Locate the cell with the specified text and output its (x, y) center coordinate. 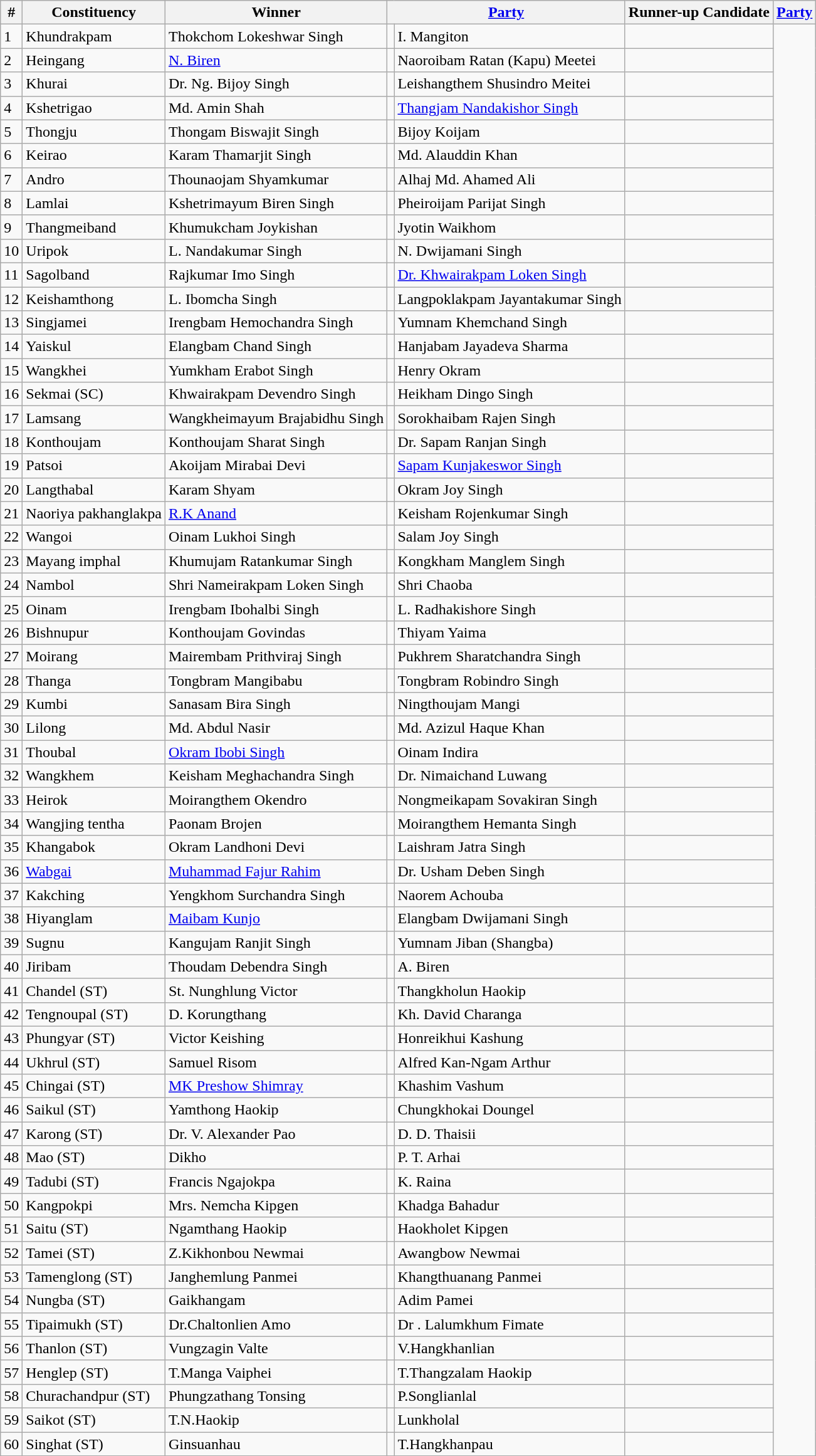
Md. Azizul Haque Khan (510, 728)
40 (11, 966)
Dr. Nimaichand Luwang (510, 776)
25 (11, 609)
49 (11, 1181)
Maibam Kunjo (276, 919)
Yaiskul (94, 347)
24 (11, 585)
Thoubal (94, 752)
52 (11, 1253)
55 (11, 1324)
Sanasam Bira Singh (276, 704)
V.Hangkhanlian (510, 1348)
Heirok (94, 800)
Thanlon (ST) (94, 1348)
43 (11, 1038)
Dr. Khwairakpam Loken Singh (510, 275)
Kangujam Ranjit Singh (276, 943)
21 (11, 513)
Ningthoujam Mangi (510, 704)
Khundrakpam (94, 36)
33 (11, 800)
Karam Thamarjit Singh (276, 155)
P.Songlianlal (510, 1396)
Dikho (276, 1158)
Mairembam Prithviraj Singh (276, 656)
Keishamthong (94, 299)
Muhammad Fajur Rahim (276, 871)
Chingai (ST) (94, 1086)
T.Hangkhanpau (510, 1443)
Wangoi (94, 537)
Khumukcham Joykishan (276, 227)
27 (11, 656)
Nongmeikapam Sovakiran Singh (510, 800)
Lunkholal (510, 1420)
59 (11, 1420)
45 (11, 1086)
28 (11, 680)
Churachandpur (ST) (94, 1396)
Akoijam Mirabai Devi (276, 466)
Hanjabam Jayadeva Sharma (510, 347)
Jiribam (94, 966)
Dr. Ng. Bijoy Singh (276, 84)
Keirao (94, 155)
Sapam Kunjakeswor Singh (510, 466)
4 (11, 108)
53 (11, 1277)
Shri Nameirakpam Loken Singh (276, 585)
Victor Keishing (276, 1038)
A. Biren (510, 966)
Thangjam Nandakishor Singh (510, 108)
Hiyanglam (94, 919)
Md. Abdul Nasir (276, 728)
Khangabok (94, 847)
Ukhrul (ST) (94, 1062)
Rajkumar Imo Singh (276, 275)
Uripok (94, 251)
Pukhrem Sharatchandra Singh (510, 656)
Lilong (94, 728)
MK Preshow Shimray (276, 1086)
58 (11, 1396)
Patsoi (94, 466)
Chungkhokai Doungel (510, 1110)
Khwairakpam Devendro Singh (276, 394)
St. Nunghlung Victor (276, 990)
Keisham Meghachandra Singh (276, 776)
I. Mangiton (510, 36)
Z.Kikhonbou Newmai (276, 1253)
7 (11, 179)
Tengnoupal (ST) (94, 1014)
Sagolband (94, 275)
Shri Chaoba (510, 585)
Moirangthem Hemanta Singh (510, 824)
51 (11, 1229)
54 (11, 1301)
5 (11, 132)
47 (11, 1134)
Vungzagin Valte (276, 1348)
8 (11, 203)
Awangbow Newmai (510, 1253)
Heikham Dingo Singh (510, 394)
Kshetrigao (94, 108)
P. T. Arhai (510, 1158)
23 (11, 561)
Tadubi (ST) (94, 1181)
19 (11, 466)
L. Ibomcha Singh (276, 299)
Kongkham Manglem Singh (510, 561)
Lamlai (94, 203)
Kumbi (94, 704)
Dr. Sapam Ranjan Singh (510, 442)
Naorem Achouba (510, 895)
Wangkhem (94, 776)
Samuel Risom (276, 1062)
42 (11, 1014)
T.N.Haokip (276, 1420)
Dr.Chaltonlien Amo (276, 1324)
Gaikhangam (276, 1301)
36 (11, 871)
Sorokhaibam Rajen Singh (510, 418)
Nambol (94, 585)
L. Radhakishore Singh (510, 609)
Pheiroijam Parijat Singh (510, 203)
Laishram Jatra Singh (510, 847)
Konthoujam Govindas (276, 632)
Saikul (ST) (94, 1110)
Thounaojam Shyamkumar (276, 179)
L. Nandakumar Singh (276, 251)
38 (11, 919)
Thiyam Yaima (510, 632)
D. D. Thaisii (510, 1134)
Karam Shyam (276, 490)
Okram Ibobi Singh (276, 752)
37 (11, 895)
Nungba (ST) (94, 1301)
9 (11, 227)
Bishnupur (94, 632)
Leishangthem Shusindro Meitei (510, 84)
39 (11, 943)
Thokchom Lokeshwar Singh (276, 36)
Irengbam Hemochandra Singh (276, 323)
Yumnam Khemchand Singh (510, 323)
Oinam Lukhoi Singh (276, 537)
Kh. David Charanga (510, 1014)
Ngamthang Haokip (276, 1229)
Andro (94, 179)
Khangthuanang Panmei (510, 1277)
T.Manga Vaiphei (276, 1372)
20 (11, 490)
Naoriya pakhanglakpa (94, 513)
Kakching (94, 895)
Heingang (94, 60)
Singjamei (94, 323)
Konthoujam (94, 442)
Salam Joy Singh (510, 537)
Okram Joy Singh (510, 490)
Chandel (ST) (94, 990)
10 (11, 251)
Naoroibam Ratan (Kapu) Meetei (510, 60)
Mayang imphal (94, 561)
15 (11, 370)
6 (11, 155)
Thongam Biswajit Singh (276, 132)
Saitu (ST) (94, 1229)
Haokholet Kipgen (510, 1229)
Honreikhui Kashung (510, 1038)
Keisham Rojenkumar Singh (510, 513)
Yumkham Erabot Singh (276, 370)
Khadga Bahadur (510, 1205)
Janghemlung Panmei (276, 1277)
Wangjing tentha (94, 824)
Yamthong Haokip (276, 1110)
2 (11, 60)
N. Dwijamani Singh (510, 251)
Elangbam Chand Singh (276, 347)
Ginsuanhau (276, 1443)
K. Raina (510, 1181)
Tamei (ST) (94, 1253)
Wabgai (94, 871)
Md. Alauddin Khan (510, 155)
Henglep (ST) (94, 1372)
Tamenglong (ST) (94, 1277)
Phungyar (ST) (94, 1038)
26 (11, 632)
Singhat (ST) (94, 1443)
Khurai (94, 84)
29 (11, 704)
Wangkhei (94, 370)
Langpoklakpam Jayantakumar Singh (510, 299)
30 (11, 728)
Saikot (ST) (94, 1420)
Alfred Kan-Ngam Arthur (510, 1062)
# (11, 13)
41 (11, 990)
Langthabal (94, 490)
13 (11, 323)
Kshetrimayum Biren Singh (276, 203)
35 (11, 847)
Elangbam Dwijamani Singh (510, 919)
Mrs. Nemcha Kipgen (276, 1205)
Thanga (94, 680)
Runner-up Candidate (699, 13)
18 (11, 442)
17 (11, 418)
R.K Anand (276, 513)
34 (11, 824)
44 (11, 1062)
Karong (ST) (94, 1134)
Oinam (94, 609)
Moirang (94, 656)
22 (11, 537)
Tongbram Mangibabu (276, 680)
Mao (ST) (94, 1158)
Oinam Indira (510, 752)
Irengbam Ibohalbi Singh (276, 609)
Khumujam Ratankumar Singh (276, 561)
Thangmeiband (94, 227)
Sugnu (94, 943)
N. Biren (276, 60)
14 (11, 347)
Lamsang (94, 418)
Dr. Usham Deben Singh (510, 871)
56 (11, 1348)
Adim Pamei (510, 1301)
32 (11, 776)
50 (11, 1205)
Winner (276, 13)
Thangkholun Haokip (510, 990)
12 (11, 299)
Md. Amin Shah (276, 108)
48 (11, 1158)
Constituency (94, 13)
Yumnam Jiban (Shangba) (510, 943)
Thongju (94, 132)
Khashim Vashum (510, 1086)
Phungzathang Tonsing (276, 1396)
Francis Ngajokpa (276, 1181)
D. Korungthang (276, 1014)
Tipaimukh (ST) (94, 1324)
46 (11, 1110)
Dr. V. Alexander Pao (276, 1134)
Kangpokpi (94, 1205)
3 (11, 84)
Henry Okram (510, 370)
60 (11, 1443)
Paonam Brojen (276, 824)
11 (11, 275)
1 (11, 36)
16 (11, 394)
Wangkheimayum Brajabidhu Singh (276, 418)
57 (11, 1372)
Alhaj Md. Ahamed Ali (510, 179)
Bijoy Koijam (510, 132)
Dr . Lalumkhum Fimate (510, 1324)
Okram Landhoni Devi (276, 847)
Yengkhom Surchandra Singh (276, 895)
31 (11, 752)
Thoudam Debendra Singh (276, 966)
T.Thangzalam Haokip (510, 1372)
Sekmai (SC) (94, 394)
Tongbram Robindro Singh (510, 680)
Moirangthem Okendro (276, 800)
Jyotin Waikhom (510, 227)
Konthoujam Sharat Singh (276, 442)
